Capture the cell that displays the provided text and extract its (x, y) central coordinate. 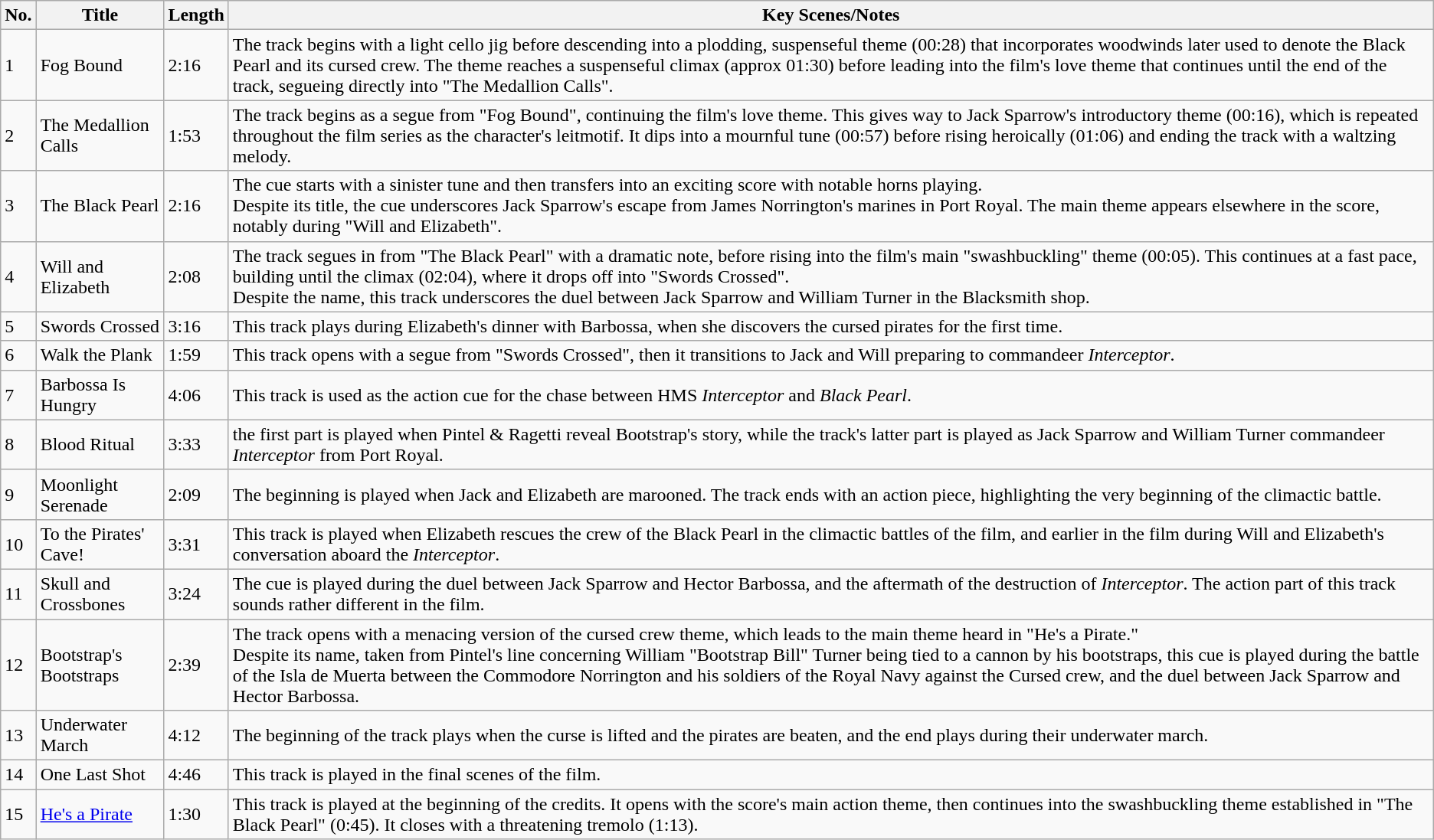
This track plays during Elizabeth's dinner with Barbossa, when she discovers the cursed pirates for the first time. (830, 326)
To the Pirates' Cave! (100, 544)
Title (100, 15)
6 (18, 355)
The beginning of the track plays when the curse is lifted and the pirates are beaten, and the end plays during their underwater march. (830, 735)
This track is used as the action cue for the chase between HMS Interceptor and Black Pearl. (830, 395)
Fog Bound (100, 65)
Skull and Crossbones (100, 594)
4:12 (196, 735)
8 (18, 444)
Length (196, 15)
10 (18, 544)
One Last Shot (100, 775)
9 (18, 495)
14 (18, 775)
11 (18, 594)
1:53 (196, 136)
12 (18, 665)
3:31 (196, 544)
No. (18, 15)
This track is played in the final scenes of the film. (830, 775)
Blood Ritual (100, 444)
2 (18, 136)
4:46 (196, 775)
The Black Pearl (100, 206)
2:09 (196, 495)
5 (18, 326)
Moonlight Serenade (100, 495)
Walk the Plank (100, 355)
15 (18, 815)
Swords Crossed (100, 326)
This track opens with a segue from "Swords Crossed", then it transitions to Jack and Will preparing to commandeer Interceptor. (830, 355)
4 (18, 276)
3:24 (196, 594)
7 (18, 395)
13 (18, 735)
Barbossa Is Hungry (100, 395)
Will and Elizabeth (100, 276)
He's a Pirate (100, 815)
1:30 (196, 815)
1 (18, 65)
The Medallion Calls (100, 136)
3:33 (196, 444)
2:39 (196, 665)
2:08 (196, 276)
4:06 (196, 395)
Bootstrap's Bootstraps (100, 665)
3:16 (196, 326)
Underwater March (100, 735)
3 (18, 206)
Key Scenes/Notes (830, 15)
1:59 (196, 355)
